For the text-containing cell, return its midpoint in (x, y) coordinate format. 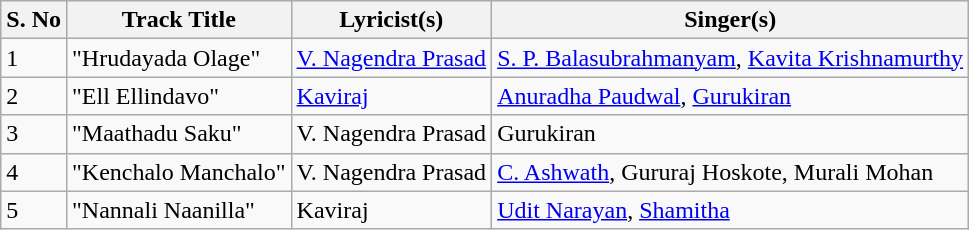
Singer(s) (730, 20)
"Kenchalo Manchalo" (178, 172)
Udit Narayan, Shamitha (730, 210)
C. Ashwath, Gururaj Hoskote, Murali Mohan (730, 172)
1 (34, 58)
Track Title (178, 20)
Lyricist(s) (392, 20)
S. No (34, 20)
4 (34, 172)
"Ell Ellindavo" (178, 96)
5 (34, 210)
Anuradha Paudwal, Gurukiran (730, 96)
2 (34, 96)
S. P. Balasubrahmanyam, Kavita Krishnamurthy (730, 58)
"Nannali Naanilla" (178, 210)
3 (34, 134)
Gurukiran (730, 134)
"Maathadu Saku" (178, 134)
"Hrudayada Olage" (178, 58)
